Return the [x, y] coordinate for the center point of the cell that contains the specified text.  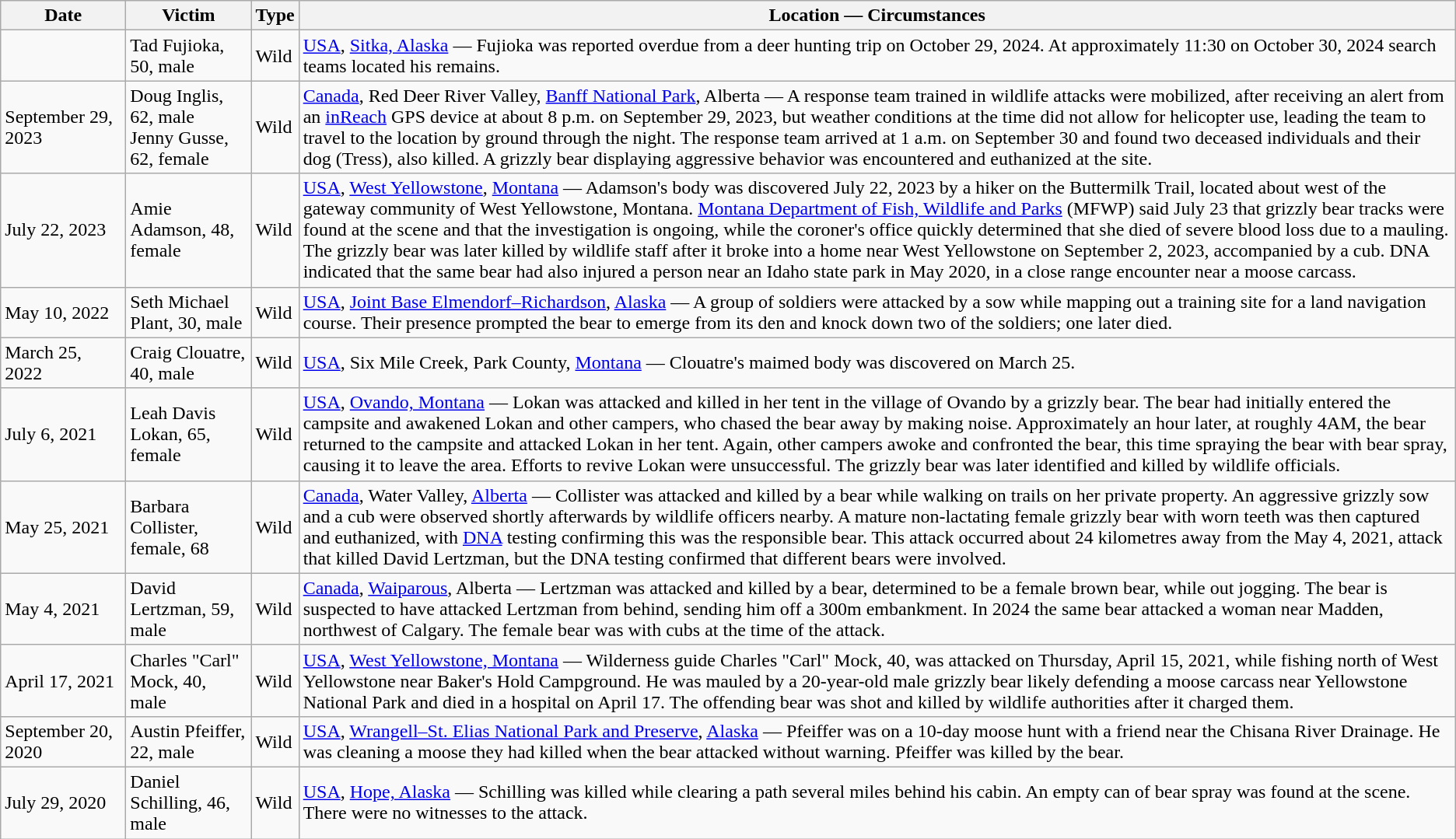
April 17, 2021 [64, 680]
Barbara Collister, female, 68 [188, 527]
July 29, 2020 [64, 802]
July 6, 2021 [64, 434]
Type [275, 16]
David Lertzman, 59, male [188, 609]
May 4, 2021 [64, 609]
Seth Michael Plant, 30, male [188, 313]
Amie Adamson, 48, female [188, 230]
Austin Pfeiffer, 22, male [188, 742]
September 29, 2023 [64, 128]
Tad Fujioka, 50, male [188, 56]
May 25, 2021 [64, 527]
Craig Clouatre, 40, male [188, 362]
Victim [188, 16]
Leah Davis Lokan, 65, female [188, 434]
Doug Inglis, 62, male Jenny Gusse, 62, female [188, 128]
May 10, 2022 [64, 313]
Date [64, 16]
Daniel Schilling, 46, male [188, 802]
March 25, 2022 [64, 362]
Location — Circumstances [877, 16]
July 22, 2023 [64, 230]
September 20, 2020 [64, 742]
USA, Six Mile Creek, Park County, Montana — Clouatre's maimed body was discovered on March 25. [877, 362]
Charles "Carl" Mock, 40, male [188, 680]
